Find where the given text appears and provide that cell's center as (x, y) coordinate. 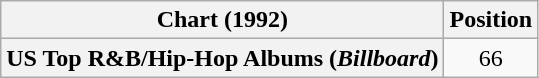
Position (491, 20)
Chart (1992) (222, 20)
US Top R&B/Hip-Hop Albums (Billboard) (222, 58)
66 (491, 58)
